Locate the cell with the specified text and output its (x, y) center coordinate. 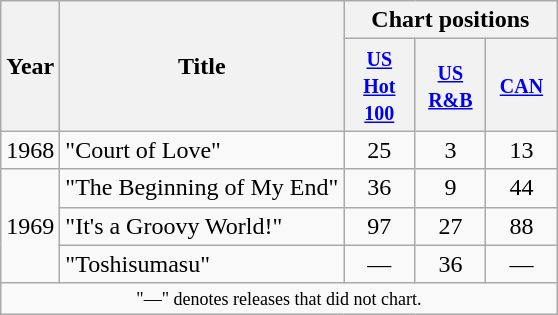
88 (522, 226)
"Court of Love" (202, 150)
"The Beginning of My End" (202, 188)
"It's a Groovy World!" (202, 226)
CAN (522, 85)
9 (450, 188)
"Toshisumasu" (202, 264)
"—" denotes releases that did not chart. (279, 298)
27 (450, 226)
44 (522, 188)
97 (380, 226)
25 (380, 150)
3 (450, 150)
US Hot 100 (380, 85)
1968 (30, 150)
Title (202, 66)
Chart positions (450, 20)
1969 (30, 226)
Year (30, 66)
US R&B (450, 85)
13 (522, 150)
